For the text-containing cell, return its midpoint in [x, y] coordinate format. 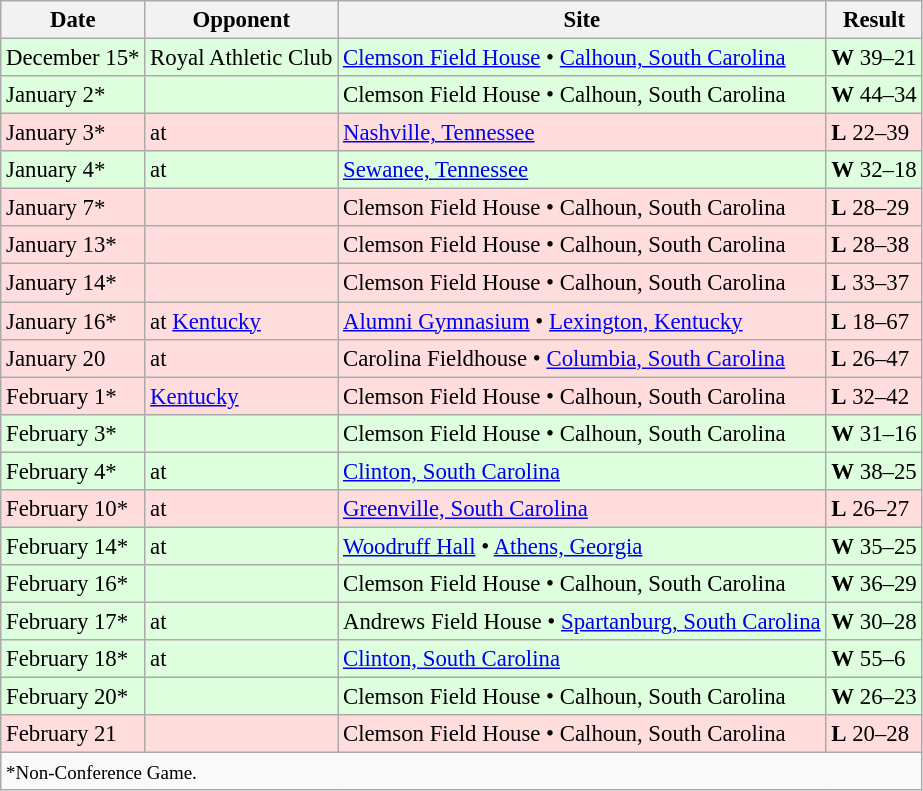
W 35–25 [874, 546]
Date [73, 20]
W 55–6 [874, 659]
Alumni Gymnasium • Lexington, Kentucky [582, 321]
L 28–38 [874, 245]
January 14* [73, 283]
W 26–23 [874, 697]
L 26–27 [874, 509]
L 22–39 [874, 133]
Nashville, Tennessee [582, 133]
Andrews Field House • Spartanburg, South Carolina [582, 621]
January 4* [73, 170]
L 32–42 [874, 396]
January 7* [73, 208]
L 33–37 [874, 283]
February 20* [73, 697]
L 26–47 [874, 358]
December 15* [73, 58]
W 36–29 [874, 584]
January 13* [73, 245]
Carolina Fieldhouse • Columbia, South Carolina [582, 358]
February 16* [73, 584]
January 16* [73, 321]
Result [874, 20]
*Non-Conference Game. [462, 772]
Kentucky [242, 396]
February 18* [73, 659]
February 10* [73, 509]
January 3* [73, 133]
February 3* [73, 433]
at Kentucky [242, 321]
W 38–25 [874, 471]
L 18–67 [874, 321]
W 30–28 [874, 621]
Royal Athletic Club [242, 58]
L 20–28 [874, 734]
Sewanee, Tennessee [582, 170]
W 39–21 [874, 58]
February 1* [73, 396]
Greenville, South Carolina [582, 509]
W 31–16 [874, 433]
February 17* [73, 621]
February 21 [73, 734]
January 2* [73, 95]
Site [582, 20]
Opponent [242, 20]
W 44–34 [874, 95]
February 4* [73, 471]
January 20 [73, 358]
February 14* [73, 546]
L 28–29 [874, 208]
W 32–18 [874, 170]
Woodruff Hall • Athens, Georgia [582, 546]
